Capture the cell that displays the provided text and extract its (X, Y) central coordinate. 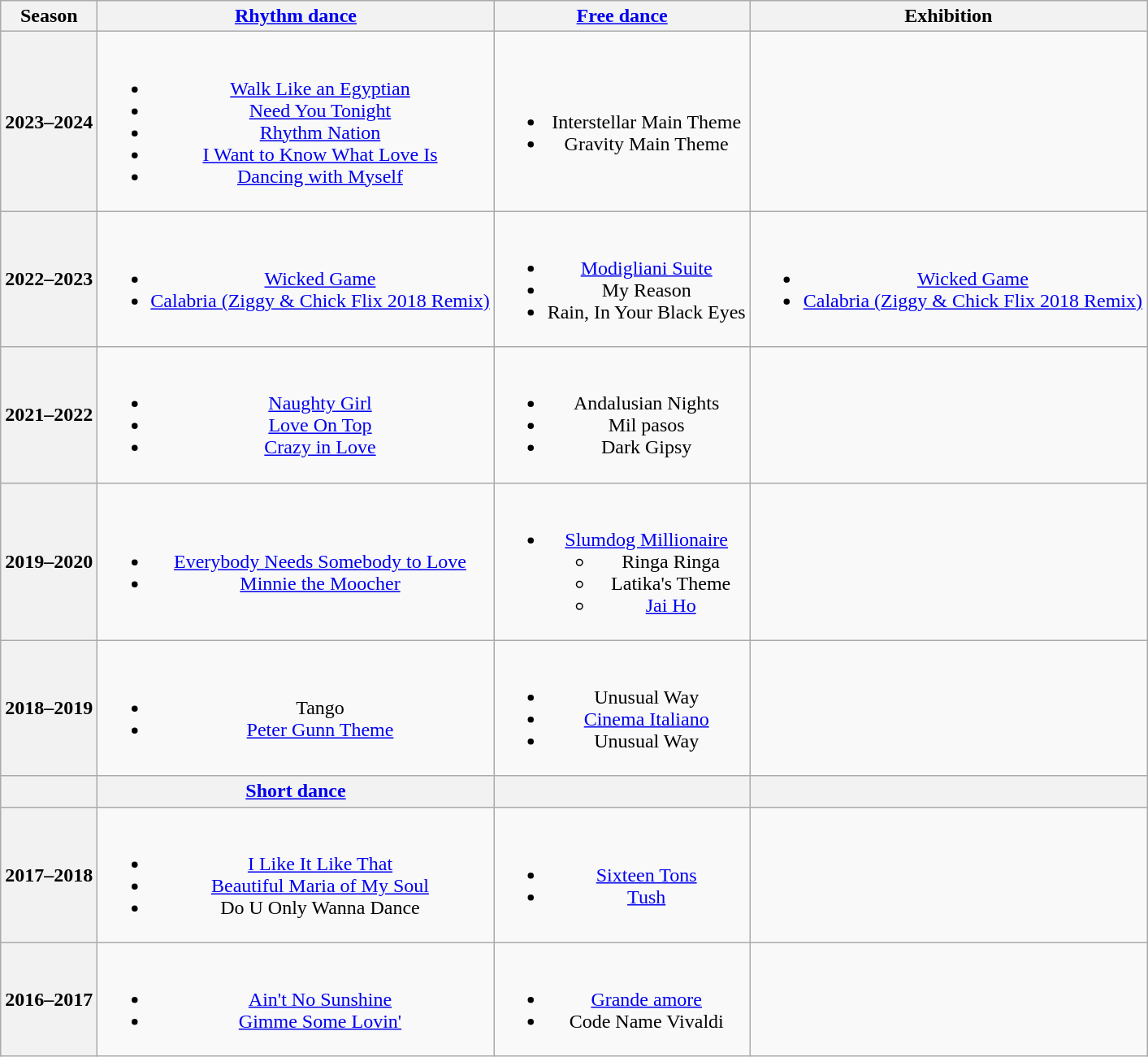
2022–2023 (49, 279)
2023–2024 (49, 122)
2019–2020 (49, 561)
Rhythm dance (296, 16)
Everybody Needs Somebody to Love Minnie the Moocher (296, 561)
Sixteen Tons Tush (622, 874)
Unusual Way Cinema Italiano Unusual Way (622, 708)
Exhibition (948, 16)
2017–2018 (49, 874)
Free dance (622, 16)
2016–2017 (49, 999)
Walk Like an Egyptian Need You Tonight Rhythm Nation I Want to Know What Love Is Dancing with Myself (296, 122)
Short dance (296, 791)
2021–2022 (49, 414)
Tango Peter Gunn Theme (296, 708)
Modigliani Suite My Reason Rain, In Your Black Eyes (622, 279)
Ain't No Sunshine Gimme Some Lovin' (296, 999)
Naughty GirlLove On TopCrazy in Love (296, 414)
Andalusian Nights Mil pasos Dark Gipsy (622, 414)
2018–2019 (49, 708)
Slumdog Millionaire Ringa RingaLatika's ThemeJai Ho (622, 561)
Interstellar Main Theme Gravity Main Theme (622, 122)
I Like It Like That Beautiful Maria of My Soul Do U Only Wanna Dance (296, 874)
Season (49, 16)
Grande amore Code Name Vivaldi (622, 999)
